Return (x, y) of the center of cell containing provided text 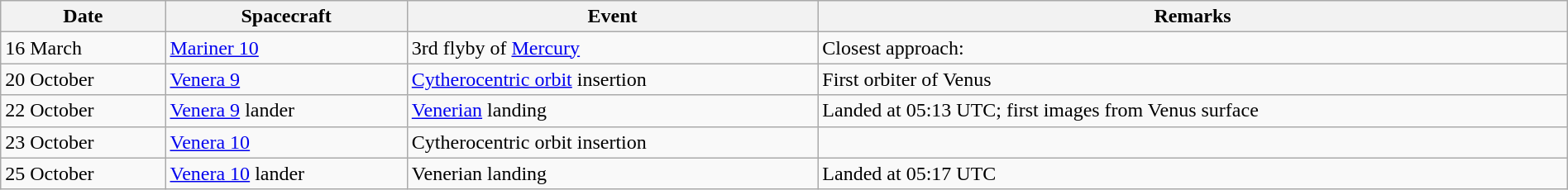
Venera 9 (286, 79)
25 October (83, 173)
3rd flyby of Mercury (612, 48)
Spacecraft (286, 17)
Venera 10 (286, 142)
22 October (83, 111)
Date (83, 17)
Landed at 05:17 UTC (1193, 173)
Closest approach: (1193, 48)
Mariner 10 (286, 48)
Venera 10 lander (286, 173)
Remarks (1193, 17)
20 October (83, 79)
Landed at 05:13 UTC; first images from Venus surface (1193, 111)
16 March (83, 48)
First orbiter of Venus (1193, 79)
Venera 9 lander (286, 111)
Event (612, 17)
23 October (83, 142)
